Return the (X, Y) coordinate for the center point of the cell that contains the specified text.  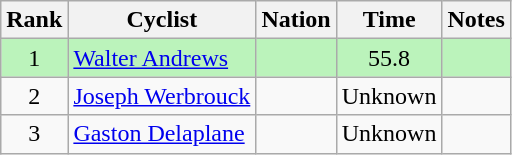
Time (389, 20)
Walter Andrews (162, 58)
Gaston Delaplane (162, 134)
Nation (296, 20)
55.8 (389, 58)
Rank (34, 20)
3 (34, 134)
1 (34, 58)
2 (34, 96)
Joseph Werbrouck (162, 96)
Cyclist (162, 20)
Notes (476, 20)
